Extract the [X, Y] coordinate from the center of the cell holding the provided text.  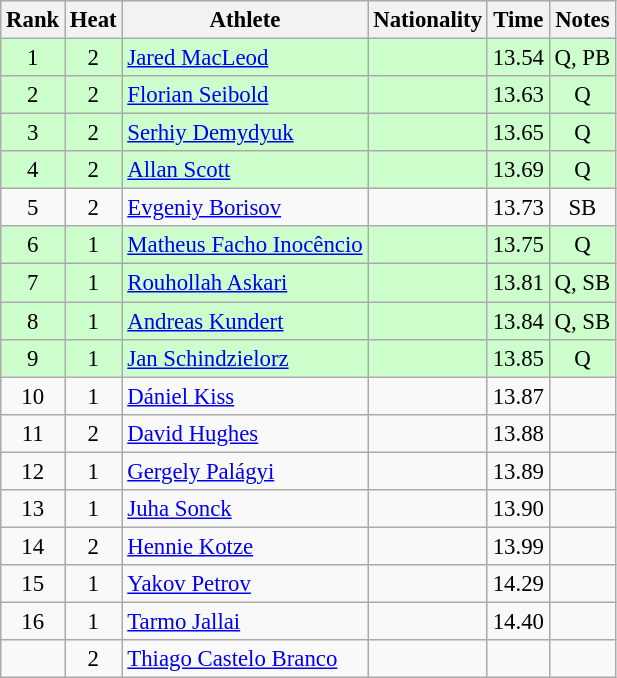
SB [582, 208]
13.63 [518, 95]
9 [33, 358]
13.65 [518, 133]
Juha Sonck [245, 509]
Serhiy Demydyuk [245, 133]
Matheus Facho Inocêncio [245, 245]
13.88 [518, 433]
13.81 [518, 283]
13.54 [518, 58]
13.99 [518, 546]
Jared MacLeod [245, 58]
13.84 [518, 321]
13 [33, 509]
Athlete [245, 20]
Nationality [428, 20]
13.75 [518, 245]
3 [33, 133]
Rank [33, 20]
Hennie Kotze [245, 546]
6 [33, 245]
Time [518, 20]
Yakov Petrov [245, 584]
Andreas Kundert [245, 321]
10 [33, 396]
13.85 [518, 358]
Rouhollah Askari [245, 283]
14 [33, 546]
13.89 [518, 471]
4 [33, 170]
Tarmo Jallai [245, 621]
13.87 [518, 396]
Evgeniy Borisov [245, 208]
8 [33, 321]
Heat [94, 20]
5 [33, 208]
13.73 [518, 208]
7 [33, 283]
13.69 [518, 170]
16 [33, 621]
15 [33, 584]
David Hughes [245, 433]
Thiago Castelo Branco [245, 659]
13.90 [518, 509]
Florian Seibold [245, 95]
Dániel Kiss [245, 396]
14.29 [518, 584]
Q, PB [582, 58]
12 [33, 471]
11 [33, 433]
Gergely Palágyi [245, 471]
14.40 [518, 621]
Jan Schindzielorz [245, 358]
Notes [582, 20]
Allan Scott [245, 170]
